Detect which cell encompasses the target text, then output its (X, Y) center coordinate. 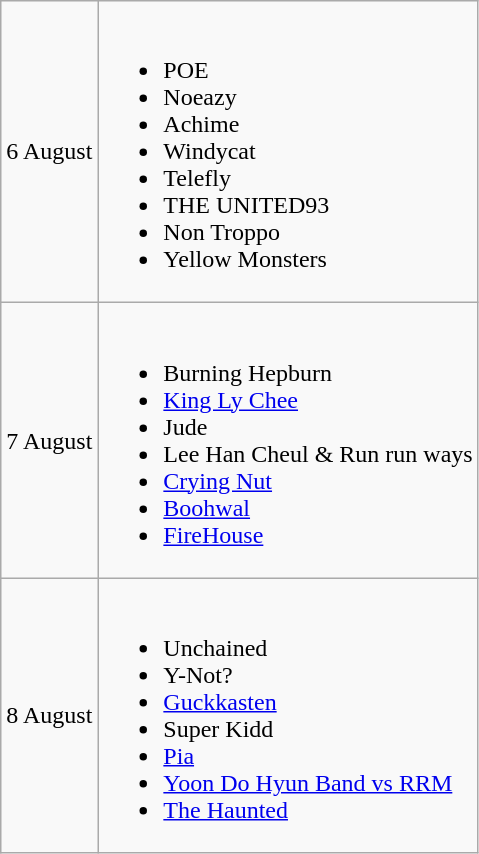
6 August (50, 152)
8 August (50, 716)
Burning Hepburn King Ly Chee Jude Lee Han Cheul & Run run ways Crying Nut Boohwal FireHouse (288, 440)
Unchained Y-Not? Guckkasten Super Kidd Pia Yoon Do Hyun Band vs RRM The Haunted (288, 716)
POE Noeazy Achime Windycat Telefly THE UNITED93 Non Troppo Yellow Monsters (288, 152)
7 August (50, 440)
